Find where the given text appears and provide that cell's center as [x, y] coordinate. 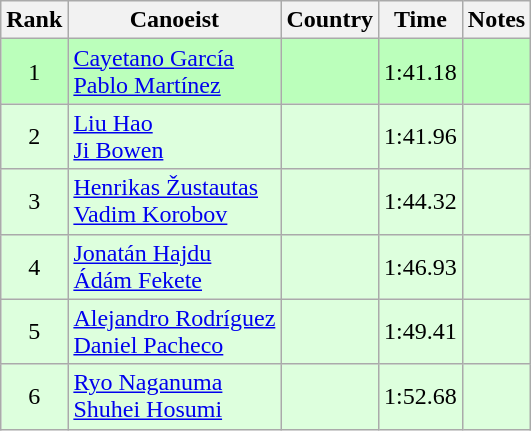
Country [330, 20]
1:52.68 [421, 396]
Cayetano GarcíaPablo Martínez [174, 72]
1:41.96 [421, 136]
1:41.18 [421, 72]
Alejandro RodríguezDaniel Pacheco [174, 332]
1:46.93 [421, 266]
Henrikas ŽustautasVadim Korobov [174, 202]
2 [34, 136]
Jonatán HajduÁdám Fekete [174, 266]
6 [34, 396]
1:49.41 [421, 332]
1:44.32 [421, 202]
1 [34, 72]
5 [34, 332]
Liu HaoJi Bowen [174, 136]
4 [34, 266]
Rank [34, 20]
Ryo NaganumaShuhei Hosumi [174, 396]
3 [34, 202]
Canoeist [174, 20]
Time [421, 20]
Notes [496, 20]
